Output the (X, Y) coordinate of the center of the cell containing the given text.  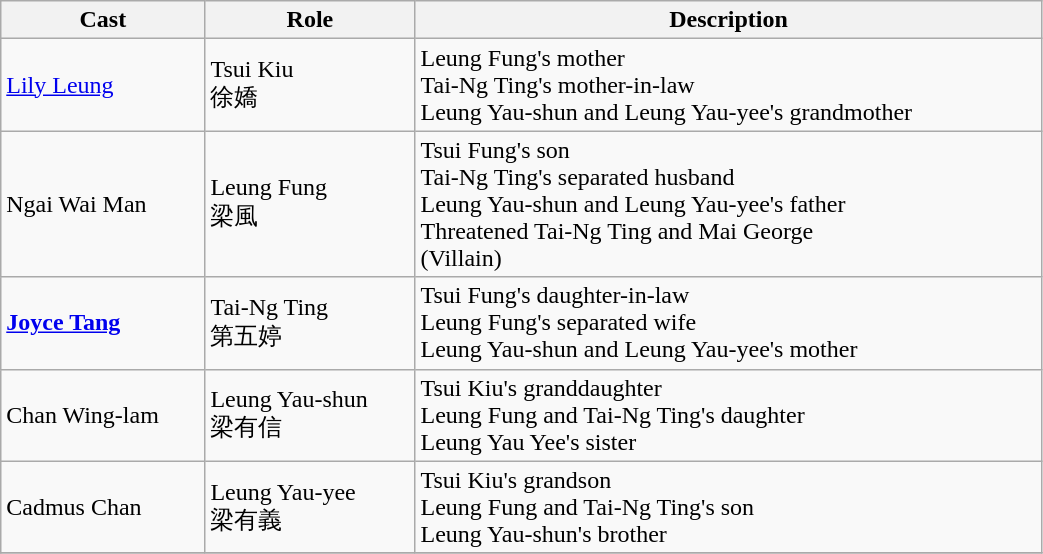
Joyce Tang (103, 323)
Leung Yau-yee梁有義 (310, 507)
Cadmus Chan (103, 507)
Tsui Fung's sonTai-Ng Ting's separated husbandLeung Yau-shun and Leung Yau-yee's fatherThreatened Tai-Ng Ting and Mai George(Villain) (728, 204)
Ngai Wai Man (103, 204)
Tsui Kiu's granddaughterLeung Fung and Tai-Ng Ting's daughterLeung Yau Yee's sister (728, 415)
Tsui Fung's daughter-in-lawLeung Fung's separated wifeLeung Yau-shun and Leung Yau-yee's mother (728, 323)
Leung Fung梁風 (310, 204)
Tai-Ng Ting第五婷 (310, 323)
Cast (103, 20)
Description (728, 20)
Tsui Kiu徐嬌 (310, 85)
Role (310, 20)
Chan Wing-lam (103, 415)
Leung Fung's motherTai-Ng Ting's mother-in-lawLeung Yau-shun and Leung Yau-yee's grandmother (728, 85)
Tsui Kiu's grandsonLeung Fung and Tai-Ng Ting's sonLeung Yau-shun's brother (728, 507)
Lily Leung (103, 85)
Leung Yau-shun梁有信 (310, 415)
